Pinpoint the cell where the given text exists, returning its (X, Y) midpoint coordinate. 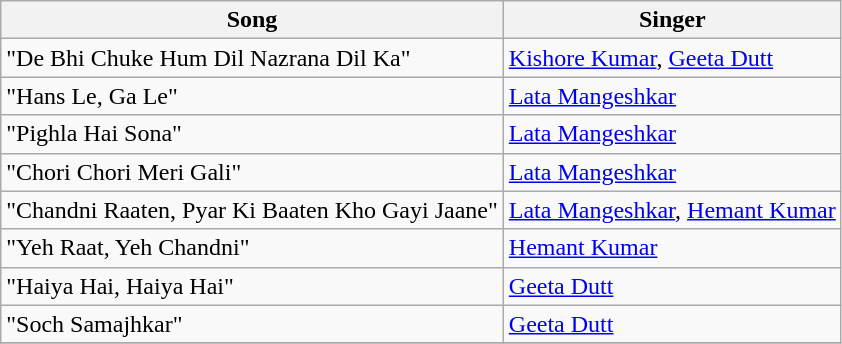
"Pighla Hai Sona" (252, 134)
"De Bhi Chuke Hum Dil Nazrana Dil Ka" (252, 58)
"Haiya Hai, Haiya Hai" (252, 286)
"Soch Samajhkar" (252, 324)
"Yeh Raat, Yeh Chandni" (252, 248)
Hemant Kumar (672, 248)
Song (252, 20)
Kishore Kumar, Geeta Dutt (672, 58)
Singer (672, 20)
Lata Mangeshkar, Hemant Kumar (672, 210)
"Hans Le, Ga Le" (252, 96)
"Chori Chori Meri Gali" (252, 172)
"Chandni Raaten, Pyar Ki Baaten Kho Gayi Jaane" (252, 210)
